Provide the [X, Y] coordinate of the cell's center where the given text is located.  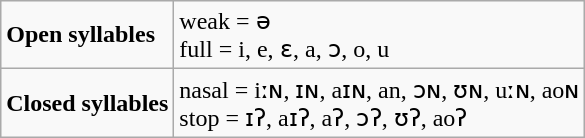
nasal = iːɴ, ɪɴ, aɪɴ, an, ɔɴ, ʊɴ, uːɴ, aoɴstop = ɪʔ, aɪʔ, aʔ, ɔʔ, ʊʔ, aoʔ [380, 103]
Open syllables [88, 35]
weak = əfull = i, e, ɛ, a, ɔ, o, u [380, 35]
Closed syllables [88, 103]
